For the text-containing cell, return its midpoint in [x, y] coordinate format. 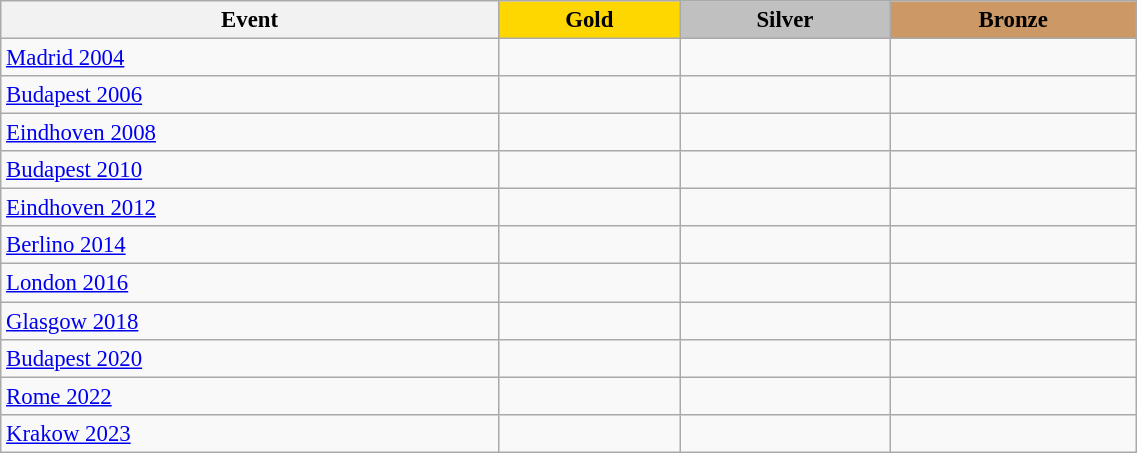
Krakow 2023 [250, 433]
Budapest 2010 [250, 170]
Silver [784, 20]
Budapest 2020 [250, 358]
Eindhoven 2008 [250, 133]
London 2016 [250, 283]
Glasgow 2018 [250, 321]
Bronze [1014, 20]
Budapest 2006 [250, 95]
Eindhoven 2012 [250, 208]
Gold [589, 20]
Event [250, 20]
Rome 2022 [250, 396]
Madrid 2004 [250, 58]
Berlino 2014 [250, 245]
